Provide the (x, y) coordinate of the cell's center where the given text is located.  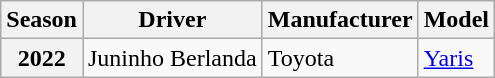
Driver (172, 20)
Juninho Berlanda (172, 58)
Model (456, 20)
Season (42, 20)
Yaris (456, 58)
Manufacturer (340, 20)
2022 (42, 58)
Toyota (340, 58)
